Return the [x, y] coordinate for the center point of the cell that contains the specified text.  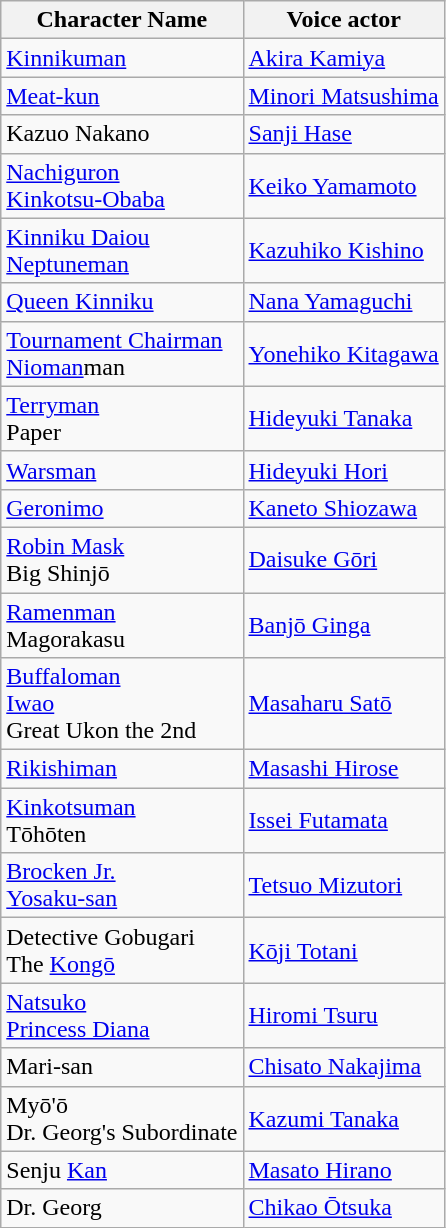
Keiko Yamamoto [344, 186]
Hiromi Tsuru [344, 1016]
Hideyuki Tanaka [344, 418]
Yonehiko Kitagawa [344, 354]
TerrymanPaper [122, 418]
Tetsuo Mizutori [344, 886]
Geronimo [122, 508]
Tournament ChairmanNiomanman [122, 354]
Masato Hirano [344, 1170]
Brocken Jr.Yosaku-san [122, 886]
Banjō Ginga [344, 624]
Mari-san [122, 1067]
BuffalomanIwaoGreat Ukon the 2nd [122, 704]
Dr. Georg [122, 1208]
RamenmanMagorakasu [122, 624]
Kaneto Shiozawa [344, 508]
Kazuo Nakano [122, 134]
Senju Kan [122, 1170]
Voice actor [344, 20]
Kazumi Tanaka [344, 1118]
Character Name [122, 20]
Queen Kinniku [122, 302]
NachiguronKinkotsu-Obaba [122, 186]
Daisuke Gōri [344, 560]
Sanji Hase [344, 134]
Warsman [122, 470]
Nana Yamaguchi [344, 302]
Rikishiman [122, 769]
Hideyuki Hori [344, 470]
Kōji Totani [344, 950]
Masaharu Satō [344, 704]
Detective GobugariThe Kongō [122, 950]
Meat-kun [122, 96]
Chikao Ōtsuka [344, 1208]
Kinnikuman [122, 58]
Kinniku DaiouNeptuneman [122, 250]
KinkotsumanTōhōten [122, 820]
Robin MaskBig Shinjō [122, 560]
NatsukoPrincess Diana [122, 1016]
Chisato Nakajima [344, 1067]
Masashi Hirose [344, 769]
Akira Kamiya [344, 58]
Kazuhiko Kishino [344, 250]
Minori Matsushima [344, 96]
Issei Futamata [344, 820]
Myō'ōDr. Georg's Subordinate [122, 1118]
